Pinpoint the cell where the given text exists, returning its (x, y) midpoint coordinate. 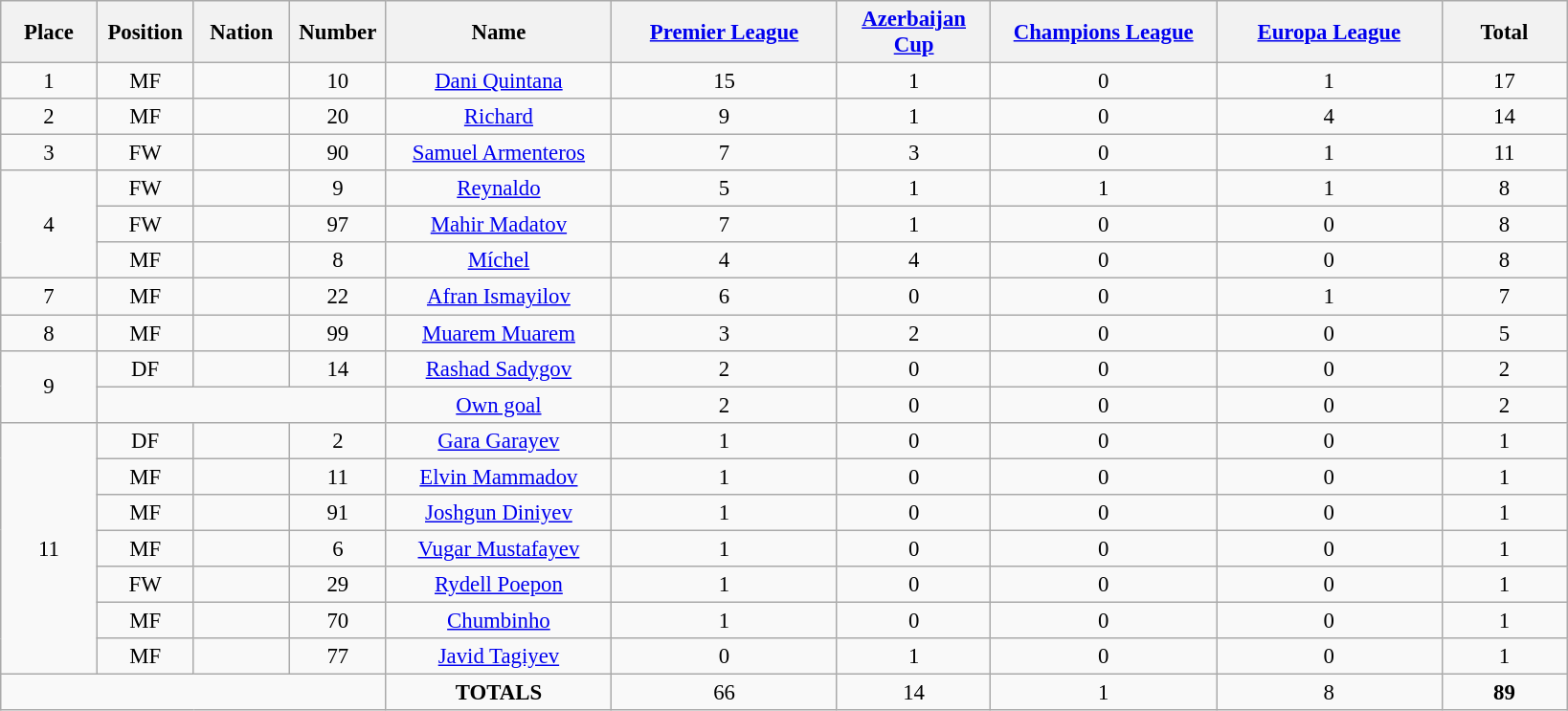
Europa League (1329, 33)
90 (339, 153)
Richard (499, 117)
Reynaldo (499, 189)
Name (499, 33)
Chumbinho (499, 620)
Javid Tagiyev (499, 656)
Afran Ismayilov (499, 297)
Joshgun Diniyev (499, 513)
Total (1505, 33)
Mahir Madatov (499, 225)
77 (339, 656)
29 (339, 585)
Míchel (499, 261)
Nation (241, 33)
Champions League (1104, 33)
Premier League (725, 33)
Gara Garayev (499, 440)
Muarem Muarem (499, 333)
Elvin Mammadov (499, 477)
Rydell Poepon (499, 585)
Vugar Mustafayev (499, 548)
Azerbaijan Cup (913, 33)
91 (339, 513)
TOTALS (499, 693)
99 (339, 333)
Dani Quintana (499, 81)
Rashad Sadygov (499, 368)
17 (1505, 81)
Number (339, 33)
66 (725, 693)
Own goal (499, 405)
Place (50, 33)
22 (339, 297)
Position (146, 33)
70 (339, 620)
15 (725, 81)
Samuel Armenteros (499, 153)
10 (339, 81)
97 (339, 225)
20 (339, 117)
89 (1505, 693)
